Provide the (x, y) coordinate of the cell's center where the given text is located.  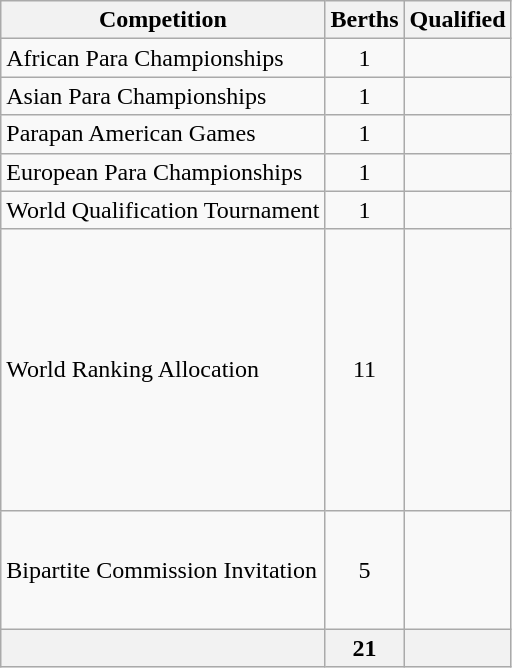
Parapan American Games (163, 134)
World Qualification Tournament (163, 210)
World Ranking Allocation (163, 370)
11 (364, 370)
21 (364, 648)
Asian Para Championships (163, 96)
5 (364, 570)
Bipartite Commission Invitation (163, 570)
African Para Championships (163, 58)
Competition (163, 20)
Berths (364, 20)
Qualified (458, 20)
European Para Championships (163, 172)
